Locate the cell with the specified text and output its [x, y] center coordinate. 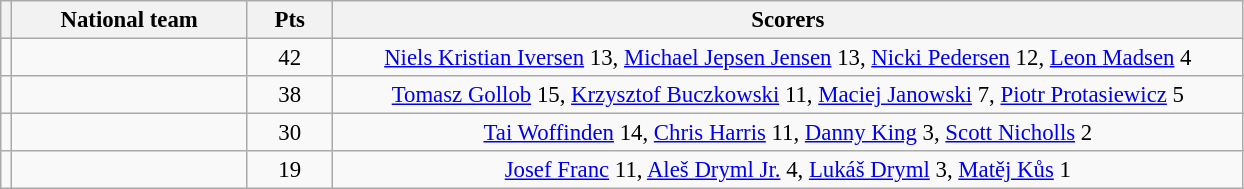
30 [290, 133]
Niels Kristian Iversen 13, Michael Jepsen Jensen 13, Nicki Pedersen 12, Leon Madsen 4 [788, 58]
Pts [290, 20]
Tai Woffinden 14, Chris Harris 11, Danny King 3, Scott Nicholls 2 [788, 133]
National team [129, 20]
38 [290, 95]
19 [290, 170]
42 [290, 58]
Josef Franc 11, Aleš Dryml Jr. 4, Lukáš Dryml 3, Matěj Kůs 1 [788, 170]
Tomasz Gollob 15, Krzysztof Buczkowski 11, Maciej Janowski 7, Piotr Protasiewicz 5 [788, 95]
Scorers [788, 20]
